Provide the (x, y) coordinate of the cell's center where the given text is located.  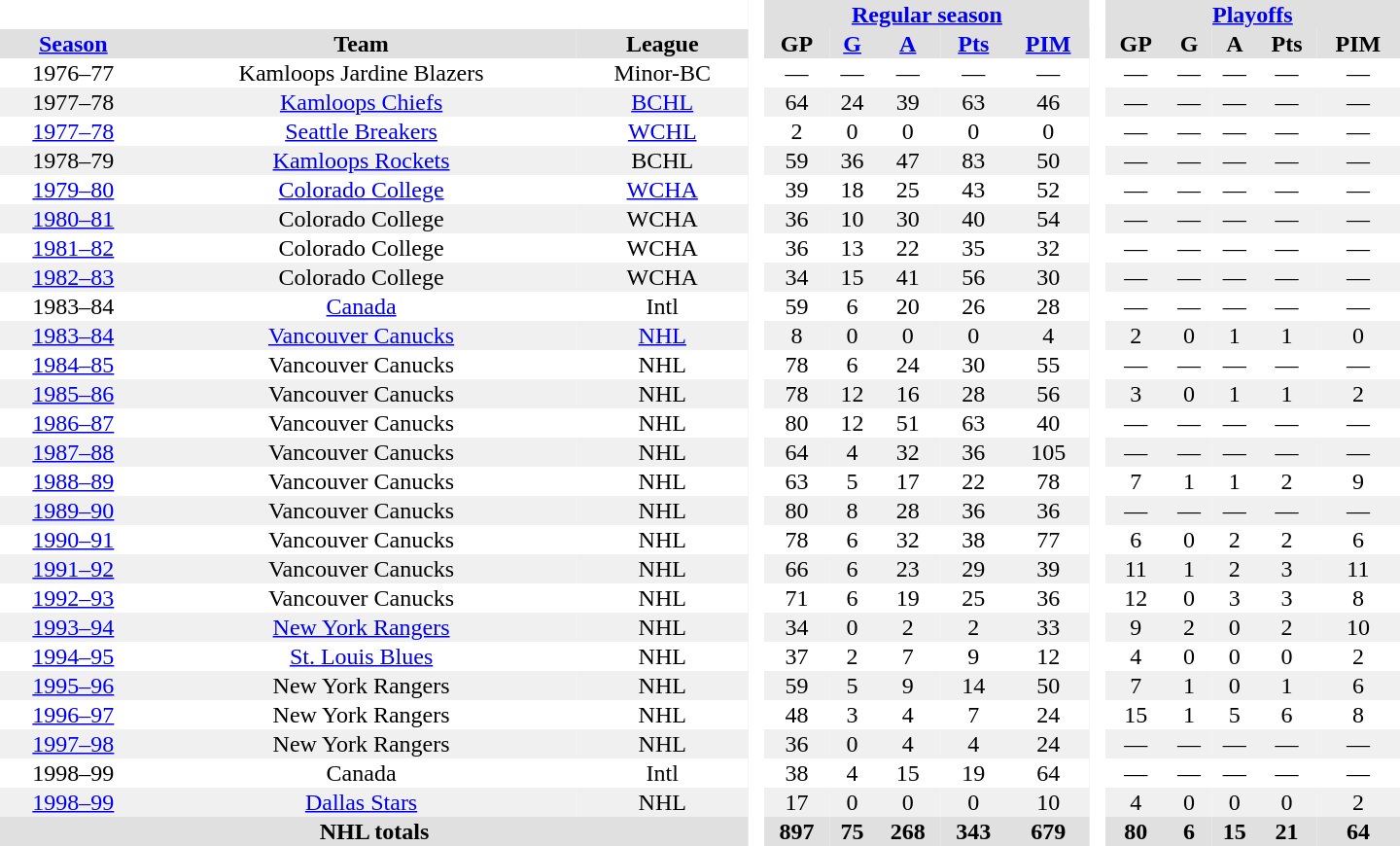
105 (1048, 452)
35 (974, 248)
51 (908, 423)
1981–82 (74, 248)
Team (362, 44)
Regular season (927, 15)
23 (908, 569)
41 (908, 277)
43 (974, 190)
14 (974, 686)
1984–85 (74, 365)
83 (974, 160)
29 (974, 569)
1976–77 (74, 73)
21 (1287, 831)
26 (974, 306)
1982–83 (74, 277)
1979–80 (74, 190)
1997–98 (74, 744)
Seattle Breakers (362, 131)
1994–95 (74, 656)
47 (908, 160)
75 (852, 831)
WCHL (662, 131)
Season (74, 44)
Kamloops Rockets (362, 160)
1988–89 (74, 481)
League (662, 44)
1989–90 (74, 511)
18 (852, 190)
1992–93 (74, 598)
Minor-BC (662, 73)
Kamloops Chiefs (362, 102)
897 (797, 831)
1991–92 (74, 569)
343 (974, 831)
16 (908, 394)
Playoffs (1252, 15)
1980–81 (74, 219)
1987–88 (74, 452)
71 (797, 598)
NHL totals (374, 831)
1985–86 (74, 394)
77 (1048, 540)
268 (908, 831)
Dallas Stars (362, 802)
54 (1048, 219)
1978–79 (74, 160)
Kamloops Jardine Blazers (362, 73)
52 (1048, 190)
20 (908, 306)
48 (797, 715)
St. Louis Blues (362, 656)
1990–91 (74, 540)
66 (797, 569)
1996–97 (74, 715)
1993–94 (74, 627)
1986–87 (74, 423)
37 (797, 656)
1995–96 (74, 686)
679 (1048, 831)
13 (852, 248)
46 (1048, 102)
55 (1048, 365)
33 (1048, 627)
